Locate the cell with the specified text and output its [X, Y] center coordinate. 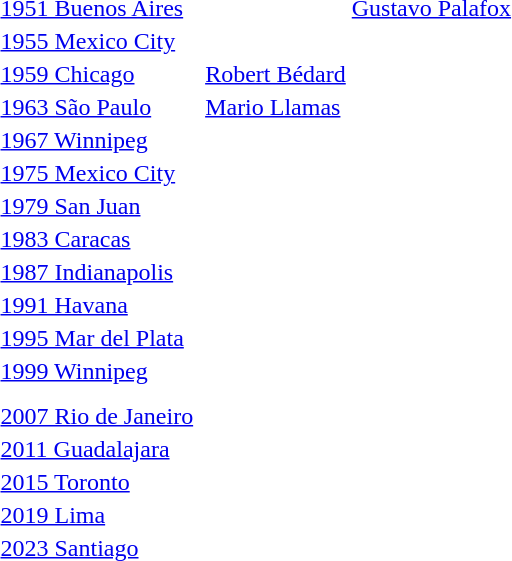
Mario Llamas [276, 107]
Robert Bédard [276, 74]
